Extract the [X, Y] coordinate from the center of the cell holding the provided text.  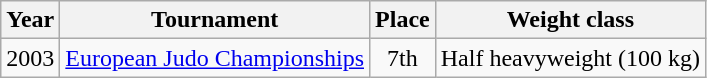
Weight class [570, 20]
7th [403, 58]
Place [403, 20]
European Judo Championships [215, 58]
Year [30, 20]
Half heavyweight (100 kg) [570, 58]
Tournament [215, 20]
2003 [30, 58]
